Return [X, Y] of the center of cell containing provided text 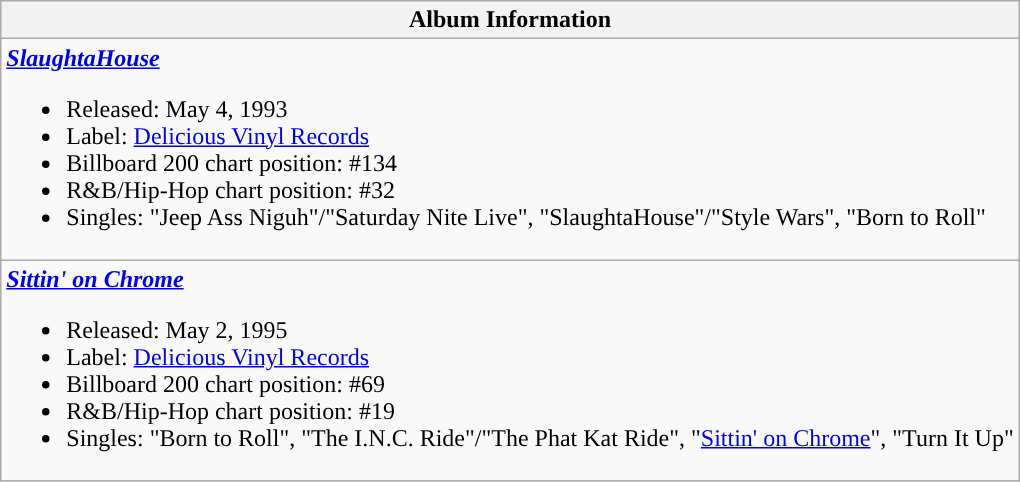
Album Information [510, 20]
